Extract the [X, Y] coordinate from the center of the cell holding the provided text.  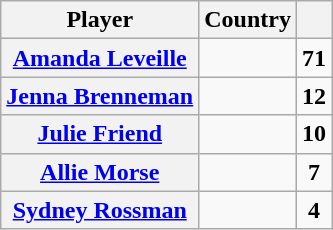
Player [100, 20]
Amanda Leveille [100, 58]
Country [248, 20]
Julie Friend [100, 134]
10 [314, 134]
7 [314, 172]
Sydney Rossman [100, 210]
4 [314, 210]
71 [314, 58]
Allie Morse [100, 172]
12 [314, 96]
Jenna Brenneman [100, 96]
